Extract the [X, Y] coordinate from the center of the cell holding the provided text.  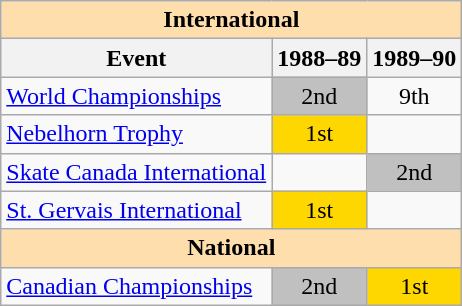
Skate Canada International [136, 172]
St. Gervais International [136, 210]
Event [136, 58]
1989–90 [414, 58]
International [232, 20]
Nebelhorn Trophy [136, 134]
World Championships [136, 96]
Canadian Championships [136, 286]
9th [414, 96]
National [232, 248]
1988–89 [320, 58]
